Find where the given text appears and provide that cell's center as (X, Y) coordinate. 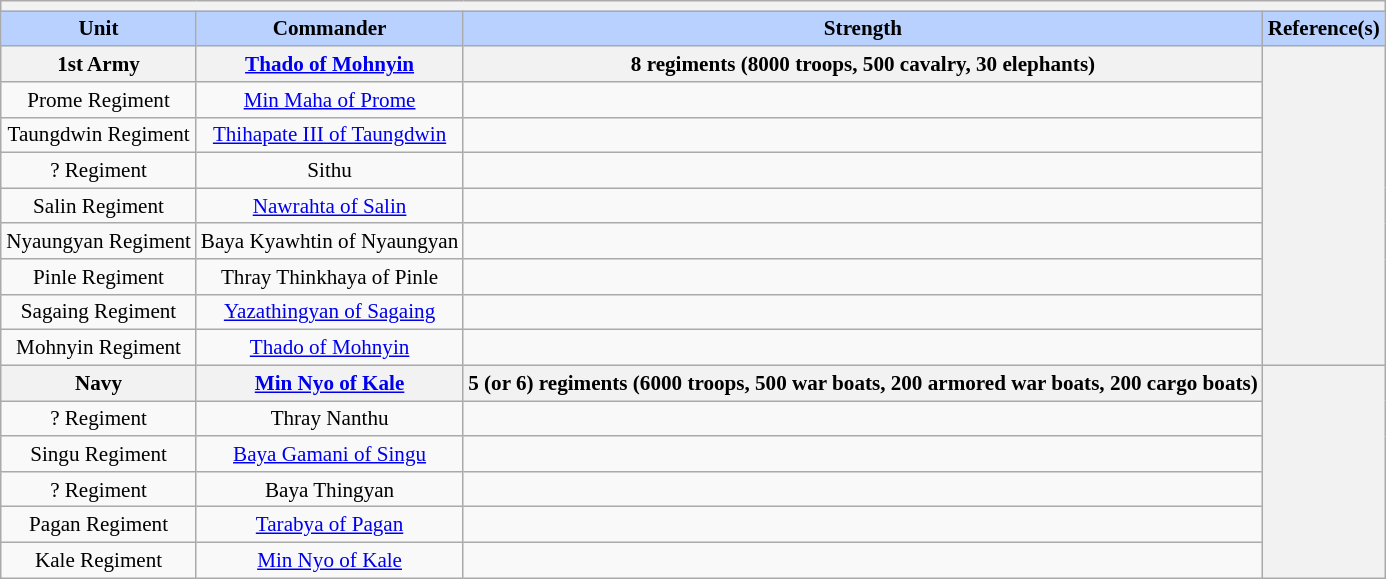
Singu Regiment (98, 454)
Thray Nanthu (330, 418)
Unit (98, 28)
Commander (330, 28)
1st Army (98, 64)
Sithu (330, 170)
Reference(s) (1324, 28)
Navy (98, 382)
Pagan Regiment (98, 524)
Prome Regiment (98, 100)
Salin Regiment (98, 206)
Thihapate III of Taungdwin (330, 134)
Kale Regiment (98, 560)
Strength (862, 28)
Baya Thingyan (330, 488)
Yazathingyan of Sagaing (330, 312)
Nawrahta of Salin (330, 206)
Sagaing Regiment (98, 312)
Min Maha of Prome (330, 100)
Mohnyin Regiment (98, 348)
Taungdwin Regiment (98, 134)
Baya Gamani of Singu (330, 454)
8 regiments (8000 troops, 500 cavalry, 30 elephants) (862, 64)
Thray Thinkhaya of Pinle (330, 276)
Pinle Regiment (98, 276)
Baya Kyawhtin of Nyaungyan (330, 240)
5 (or 6) regiments (6000 troops, 500 war boats, 200 armored war boats, 200 cargo boats) (862, 382)
Tarabya of Pagan (330, 524)
Nyaungyan Regiment (98, 240)
